Scan for the cell matching the given text and deliver its [x, y] coordinate at center. 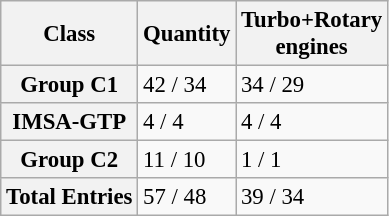
11 / 10 [187, 160]
IMSA-GTP [70, 122]
Turbo+Rotaryengines [312, 34]
Group C1 [70, 85]
Class [70, 34]
Total Entries [70, 197]
34 / 29 [312, 85]
Group C2 [70, 160]
57 / 48 [187, 197]
Quantity [187, 34]
39 / 34 [312, 197]
42 / 34 [187, 85]
1 / 1 [312, 160]
